Return (X, Y) of the center of cell containing provided text 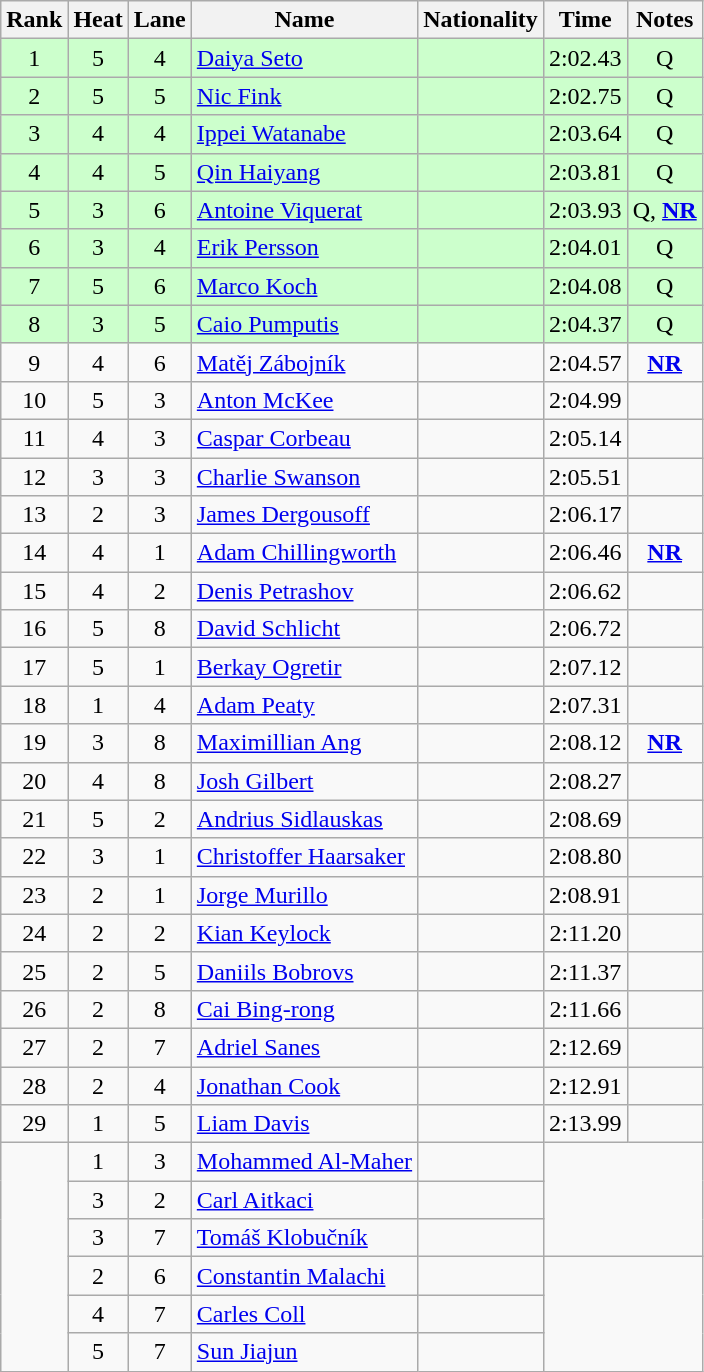
2:06.62 (585, 591)
Qin Haiyang (304, 172)
Rank (34, 20)
2:04.01 (585, 248)
Antoine Viquerat (304, 210)
Adam Chillingworth (304, 553)
Maximillian Ang (304, 743)
13 (34, 515)
2:08.27 (585, 781)
18 (34, 705)
29 (34, 1124)
Liam Davis (304, 1124)
2:11.37 (585, 971)
Name (304, 20)
2:04.08 (585, 286)
2:12.69 (585, 1047)
2:05.14 (585, 438)
21 (34, 819)
Jonathan Cook (304, 1085)
Mohammed Al-Maher (304, 1162)
2:04.37 (585, 324)
Caspar Corbeau (304, 438)
2:05.51 (585, 477)
2:07.12 (585, 667)
14 (34, 553)
24 (34, 933)
Caio Pumputis (304, 324)
2:08.69 (585, 819)
Marco Koch (304, 286)
Kian Keylock (304, 933)
19 (34, 743)
Matěj Zábojník (304, 362)
Time (585, 20)
27 (34, 1047)
Lane (160, 20)
17 (34, 667)
Ippei Watanabe (304, 134)
Adriel Sanes (304, 1047)
Josh Gilbert (304, 781)
2:08.80 (585, 857)
Andrius Sidlauskas (304, 819)
Tomáš Klobučník (304, 1238)
Nic Fink (304, 96)
Sun Jiajun (304, 1352)
Anton McKee (304, 400)
2:12.91 (585, 1085)
Charlie Swanson (304, 477)
2:11.20 (585, 933)
Berkay Ogretir (304, 667)
11 (34, 438)
22 (34, 857)
Q, NR (664, 210)
Adam Peaty (304, 705)
25 (34, 971)
2:06.17 (585, 515)
2:08.12 (585, 743)
Carl Aitkaci (304, 1200)
26 (34, 1009)
2:07.31 (585, 705)
20 (34, 781)
15 (34, 591)
Erik Persson (304, 248)
Constantin Malachi (304, 1276)
2:04.57 (585, 362)
2:06.72 (585, 629)
Christoffer Haarsaker (304, 857)
2:13.99 (585, 1124)
Cai Bing-rong (304, 1009)
Heat (98, 20)
2:03.93 (585, 210)
2:08.91 (585, 895)
2:04.99 (585, 400)
Nationality (481, 20)
Carles Coll (304, 1314)
Daniils Bobrovs (304, 971)
Jorge Murillo (304, 895)
12 (34, 477)
2:03.81 (585, 172)
16 (34, 629)
Daiya Seto (304, 58)
2:02.43 (585, 58)
2:02.75 (585, 96)
James Dergousoff (304, 515)
Denis Petrashov (304, 591)
28 (34, 1085)
23 (34, 895)
10 (34, 400)
Notes (664, 20)
2:06.46 (585, 553)
9 (34, 362)
2:03.64 (585, 134)
2:11.66 (585, 1009)
David Schlicht (304, 629)
